Return [x, y] of the center of cell containing provided text 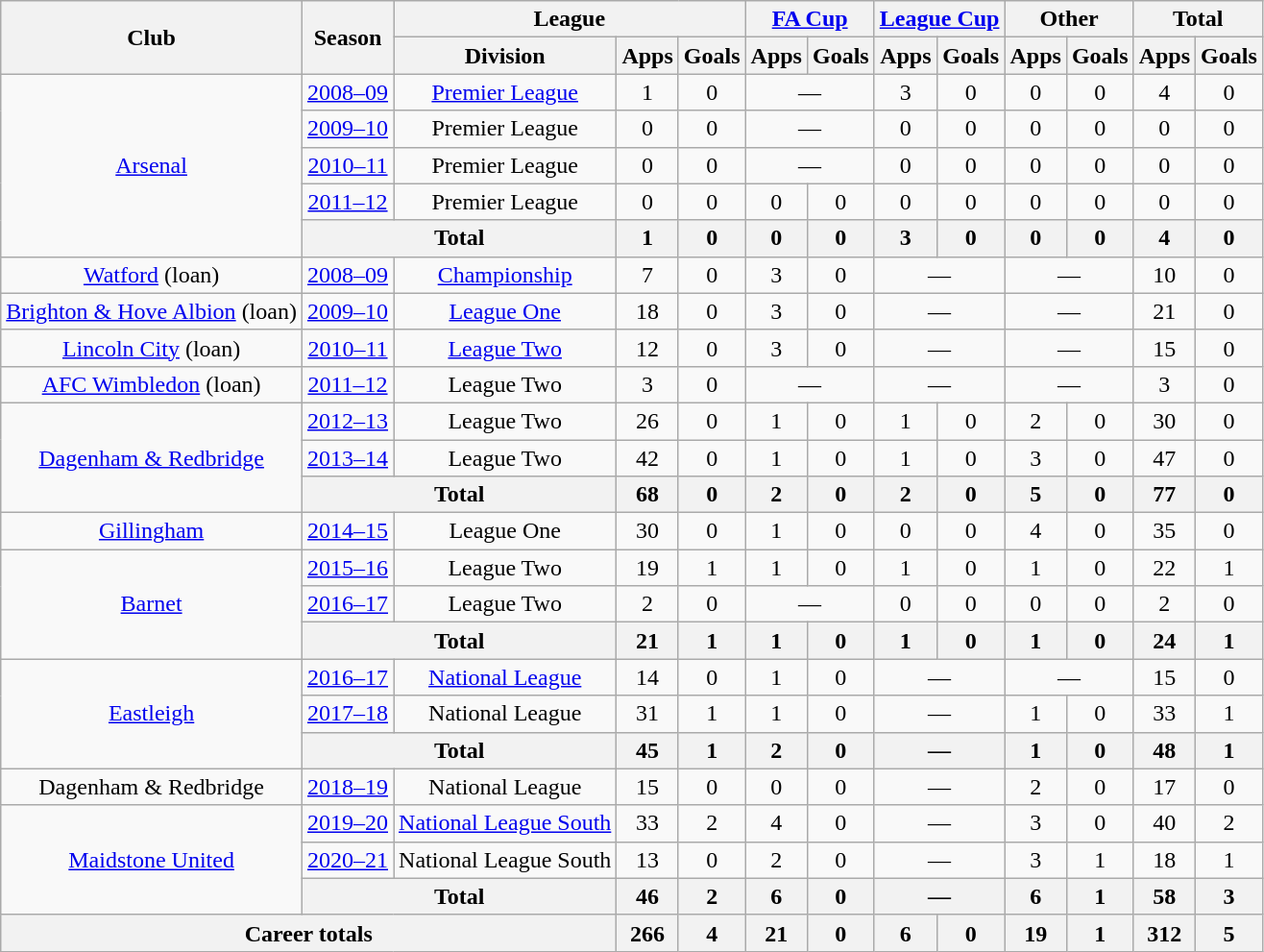
31 [647, 714]
22 [1164, 568]
46 [647, 896]
Other [1069, 19]
League Cup [939, 19]
42 [647, 458]
266 [647, 933]
10 [1164, 275]
2015–16 [348, 568]
7 [647, 275]
35 [1164, 531]
2017–18 [348, 714]
12 [647, 348]
14 [647, 677]
Championship [505, 275]
17 [1164, 787]
48 [1164, 750]
2012–13 [348, 421]
24 [1164, 641]
58 [1164, 896]
47 [1164, 458]
Club [152, 37]
Season [348, 37]
FA Cup [810, 19]
Arsenal [152, 165]
2019–20 [348, 823]
312 [1164, 933]
2020–21 [348, 860]
Maidstone United [152, 860]
2014–15 [348, 531]
2013–14 [348, 458]
AFC Wimbledon (loan) [152, 384]
Division [505, 56]
League [571, 19]
45 [647, 750]
Gillingham [152, 531]
Lincoln City (loan) [152, 348]
Brighton & Hove Albion (loan) [152, 311]
2018–19 [348, 787]
Watford (loan) [152, 275]
13 [647, 860]
Career totals [309, 933]
Eastleigh [152, 714]
Barnet [152, 604]
40 [1164, 823]
77 [1164, 495]
26 [647, 421]
68 [647, 495]
